Return [X, Y] of the center of cell containing provided text 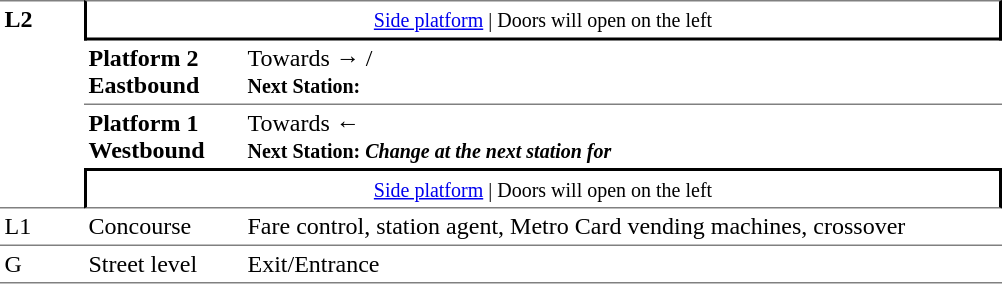
Towards ← Next Station: Change at the next station for [622, 136]
Platform 2Eastbound [164, 72]
Exit/Entrance [622, 264]
Fare control, station agent, Metro Card vending machines, crossover [622, 226]
Towards → / Next Station: [622, 72]
Platform 1Westbound [164, 136]
L1 [42, 226]
Concourse [164, 226]
Street level [164, 264]
G [42, 264]
L2 [42, 104]
